Output the [X, Y] coordinate of the center of the cell containing the given text.  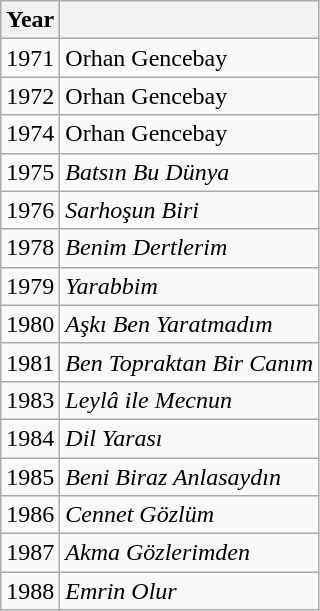
1975 [30, 172]
1986 [30, 515]
1974 [30, 134]
Aşkı Ben Yaratmadım [190, 324]
1987 [30, 553]
Year [30, 20]
Sarhoşun Biri [190, 210]
Cennet Gözlüm [190, 515]
1983 [30, 400]
Dil Yarası [190, 438]
Leylâ ile Mecnun [190, 400]
Yarabbim [190, 286]
Batsın Bu Dünya [190, 172]
1979 [30, 286]
Emrin Olur [190, 591]
1988 [30, 591]
Beni Biraz Anlasaydın [190, 477]
1984 [30, 438]
1971 [30, 58]
1985 [30, 477]
1978 [30, 248]
1976 [30, 210]
1972 [30, 96]
Ben Topraktan Bir Canım [190, 362]
1981 [30, 362]
Benim Dertlerim [190, 248]
Akma Gözlerimden [190, 553]
1980 [30, 324]
